For the text-containing cell, return its midpoint in [X, Y] coordinate format. 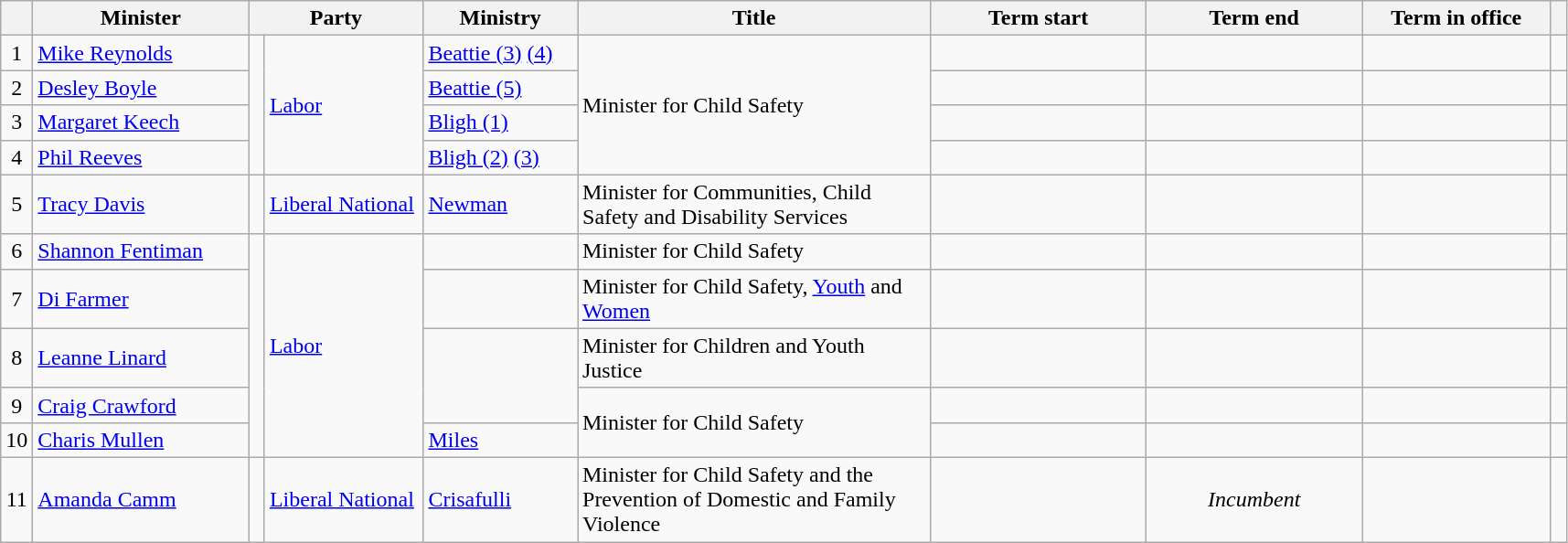
Craig Crawford [141, 405]
Minister for Children and Youth Justice [754, 358]
Newman [501, 205]
4 [16, 157]
Crisafulli [501, 499]
Ministry [501, 18]
1 [16, 53]
Minister for Child Safety, Youth and Women [754, 298]
8 [16, 358]
Bligh (2) (3) [501, 157]
Leanne Linard [141, 358]
Shannon Fentiman [141, 251]
Minister for Child Safety and the Prevention of Domestic and Family Violence [754, 499]
Margaret Keech [141, 122]
10 [16, 440]
Incumbent [1254, 499]
Term in office [1456, 18]
Miles [501, 440]
11 [16, 499]
Minister for Communities, Child Safety and Disability Services [754, 205]
9 [16, 405]
Mike Reynolds [141, 53]
Beattie (3) (4) [501, 53]
Title [754, 18]
Charis Mullen [141, 440]
Term end [1254, 18]
2 [16, 88]
Phil Reeves [141, 157]
Di Farmer [141, 298]
Party [336, 18]
Beattie (5) [501, 88]
7 [16, 298]
Minister [141, 18]
6 [16, 251]
Term start [1039, 18]
Bligh (1) [501, 122]
Desley Boyle [141, 88]
Amanda Camm [141, 499]
5 [16, 205]
Tracy Davis [141, 205]
3 [16, 122]
